Detect which cell encompasses the target text, then output its [x, y] center coordinate. 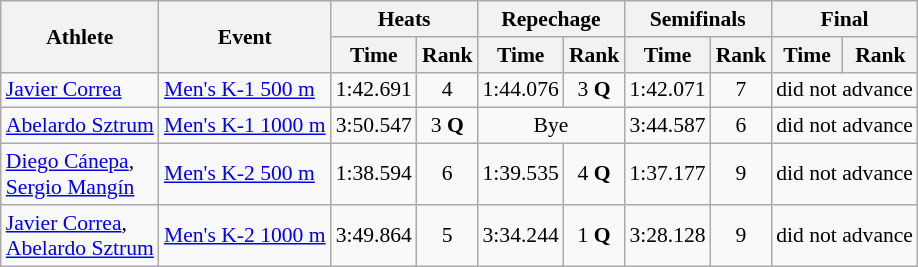
1:39.535 [521, 174]
Javier Correa [80, 90]
Diego Cánepa,Sergio Mangín [80, 174]
3:50.547 [374, 126]
4 Q [594, 174]
Abelardo Sztrum [80, 126]
Heats [404, 19]
1:38.594 [374, 174]
3:34.244 [521, 236]
Event [245, 36]
Men's K-2 1000 m [245, 236]
1:37.177 [667, 174]
5 [448, 236]
1:42.691 [374, 90]
3:28.128 [667, 236]
Semifinals [698, 19]
1 Q [594, 236]
Athlete [80, 36]
Repechage [552, 19]
Men's K-2 500 m [245, 174]
1:42.071 [667, 90]
1:44.076 [521, 90]
Bye [552, 126]
Men's K-1 500 m [245, 90]
4 [448, 90]
3:49.864 [374, 236]
7 [742, 90]
Javier Correa,Abelardo Sztrum [80, 236]
Men's K-1 1000 m [245, 126]
Final [844, 19]
3:44.587 [667, 126]
